Output the [X, Y] coordinate of the center of the cell containing the given text.  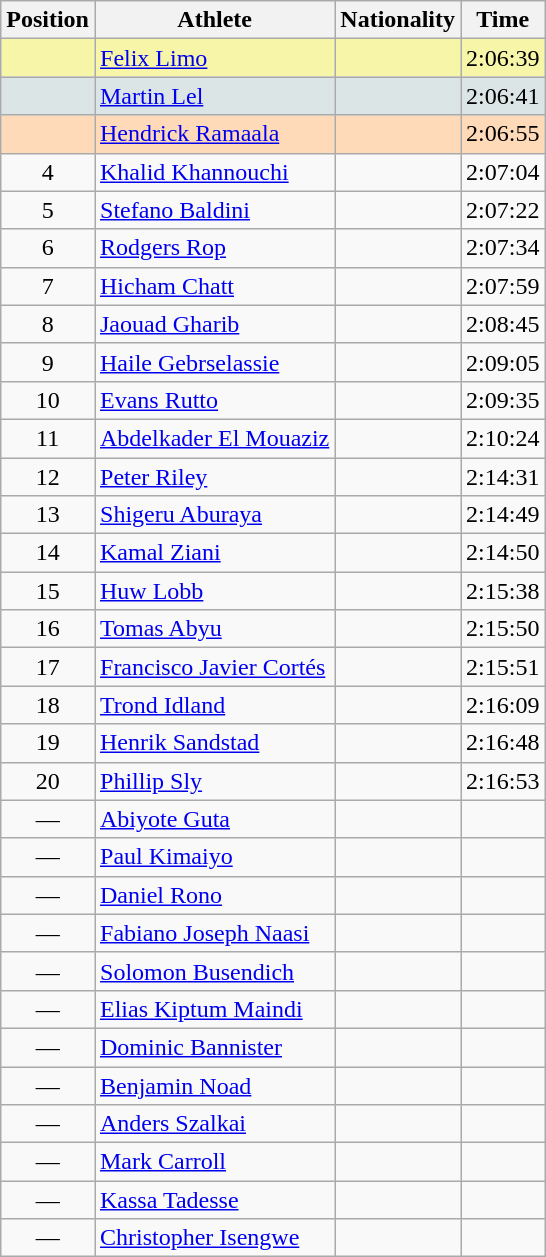
Mark Carroll [214, 1162]
20 [48, 781]
2:09:35 [503, 400]
Francisco Javier Cortés [214, 667]
Kassa Tadesse [214, 1200]
Position [48, 20]
Elias Kiptum Maindi [214, 1009]
17 [48, 667]
11 [48, 438]
8 [48, 324]
2:16:48 [503, 743]
12 [48, 477]
2:15:51 [503, 667]
2:06:39 [503, 58]
2:15:38 [503, 591]
Stefano Baldini [214, 210]
2:14:31 [503, 477]
Abiyote Guta [214, 819]
6 [48, 248]
Evans Rutto [214, 400]
2:16:53 [503, 781]
Athlete [214, 20]
Peter Riley [214, 477]
2:07:04 [503, 172]
Tomas Abyu [214, 629]
2:09:05 [503, 362]
Henrik Sandstad [214, 743]
13 [48, 515]
19 [48, 743]
Felix Limo [214, 58]
2:06:55 [503, 134]
Hendrick Ramaala [214, 134]
16 [48, 629]
Paul Kimaiyo [214, 857]
Khalid Khannouchi [214, 172]
Christopher Isengwe [214, 1238]
2:14:49 [503, 515]
Huw Lobb [214, 591]
Trond Idland [214, 705]
2:16:09 [503, 705]
Solomon Busendich [214, 971]
9 [48, 362]
Abdelkader El Mouaziz [214, 438]
Jaouad Gharib [214, 324]
Dominic Bannister [214, 1047]
2:10:24 [503, 438]
10 [48, 400]
Daniel Rono [214, 895]
Haile Gebrselassie [214, 362]
Nationality [398, 20]
Fabiano Joseph Naasi [214, 933]
Benjamin Noad [214, 1085]
Phillip Sly [214, 781]
Time [503, 20]
2:06:41 [503, 96]
15 [48, 591]
2:14:50 [503, 553]
Anders Szalkai [214, 1124]
14 [48, 553]
2:08:45 [503, 324]
Hicham Chatt [214, 286]
2:07:34 [503, 248]
2:15:50 [503, 629]
5 [48, 210]
Rodgers Rop [214, 248]
Shigeru Aburaya [214, 515]
18 [48, 705]
Kamal Ziani [214, 553]
2:07:22 [503, 210]
7 [48, 286]
4 [48, 172]
Martin Lel [214, 96]
2:07:59 [503, 286]
